Output the [X, Y] coordinate of the center of the cell containing the given text.  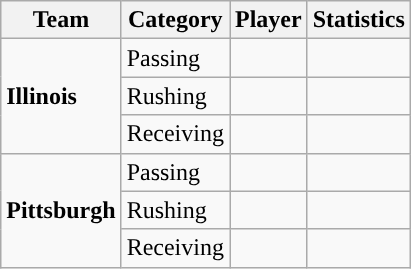
Illinois [61, 96]
Category [175, 20]
Statistics [358, 20]
Player [269, 20]
Team [61, 20]
Pittsburgh [61, 210]
